Identify which cell holds the provided text, then report its (X, Y) central coordinate. 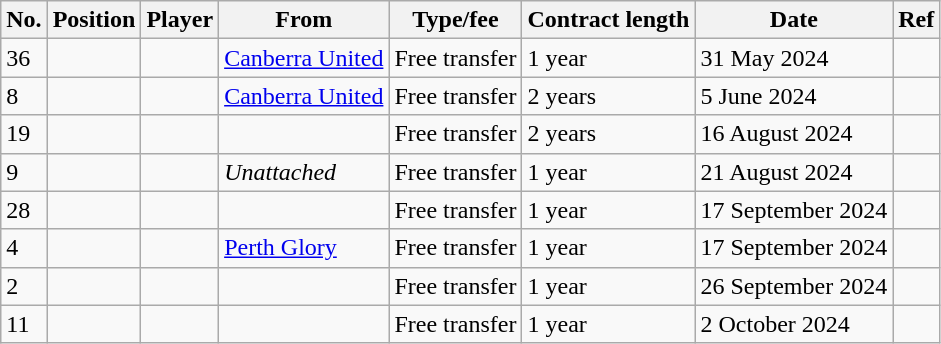
28 (24, 210)
Ref (916, 20)
31 May 2024 (794, 58)
36 (24, 58)
Unattached (304, 172)
No. (24, 20)
9 (24, 172)
21 August 2024 (794, 172)
Date (794, 20)
5 June 2024 (794, 96)
Position (94, 20)
Player (180, 20)
2 (24, 286)
19 (24, 134)
8 (24, 96)
16 August 2024 (794, 134)
Contract length (608, 20)
11 (24, 324)
26 September 2024 (794, 286)
Type/fee (456, 20)
4 (24, 248)
2 October 2024 (794, 324)
Perth Glory (304, 248)
From (304, 20)
